Capture the cell that displays the provided text and extract its [X, Y] central coordinate. 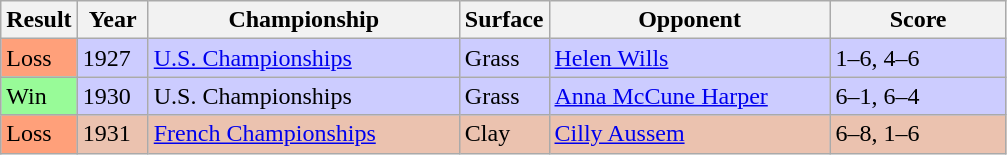
1931 [112, 134]
Surface [504, 20]
6–8, 1–6 [918, 134]
Opponent [690, 20]
Cilly Aussem [690, 134]
Year [112, 20]
Helen Wills [690, 58]
Result [39, 20]
1930 [112, 96]
Anna McCune Harper [690, 96]
French Championships [304, 134]
6–1, 6–4 [918, 96]
1927 [112, 58]
Championship [304, 20]
Score [918, 20]
1–6, 4–6 [918, 58]
Clay [504, 134]
Win [39, 96]
